Locate the cell with the specified text and output its [x, y] center coordinate. 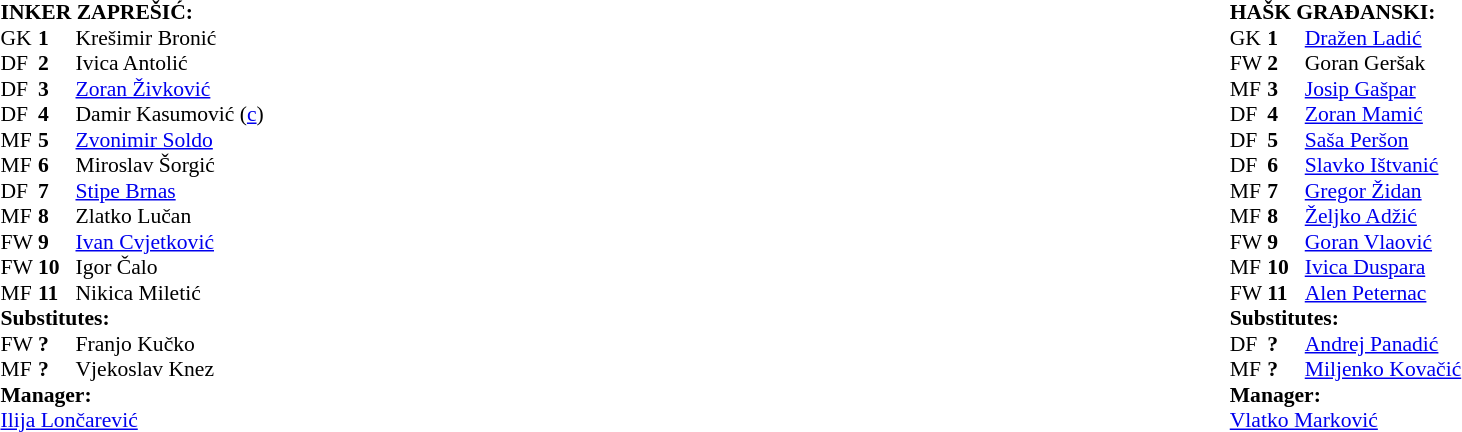
Igor Čalo [226, 267]
Manager: [188, 395]
Stipe Brnas [226, 191]
Miroslav Šorgić [226, 165]
Krešimir Bronić [226, 38]
Damir Kasumović (c) [226, 115]
Zlatko Lučan [226, 217]
Franjo Kučko [226, 344]
Zoran Živković [226, 89]
INKER ZAPREŠIĆ: [188, 13]
Ivica Antolić [226, 63]
Ivan Cvjetković [226, 242]
Substitutes: [188, 319]
Nikica Miletić [226, 293]
Zvonimir Soldo [226, 140]
Vjekoslav Knez [226, 369]
